Scan for the cell matching the given text and deliver its [x, y] coordinate at center. 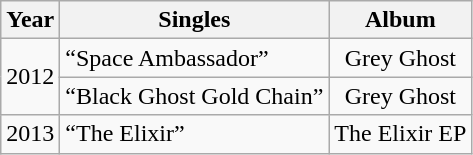
“Space Ambassador” [194, 58]
Year [30, 20]
Singles [194, 20]
“The Elixir” [194, 134]
2012 [30, 77]
Album [400, 20]
2013 [30, 134]
The Elixir EP [400, 134]
“Black Ghost Gold Chain” [194, 96]
